Extract the [X, Y] coordinate from the center of the cell holding the provided text.  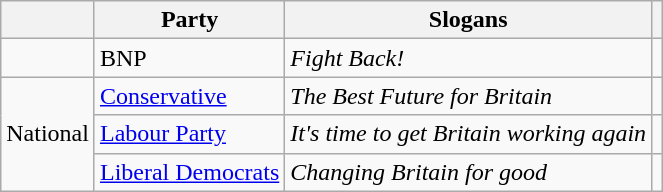
BNP [189, 58]
Changing Britain for good [468, 172]
The Best Future for Britain [468, 96]
Labour Party [189, 134]
It's time to get Britain working again [468, 134]
National [48, 134]
Liberal Democrats [189, 172]
Conservative [189, 96]
Slogans [468, 20]
Fight Back! [468, 58]
Party [189, 20]
